Locate the cell with the specified text and output its (X, Y) center coordinate. 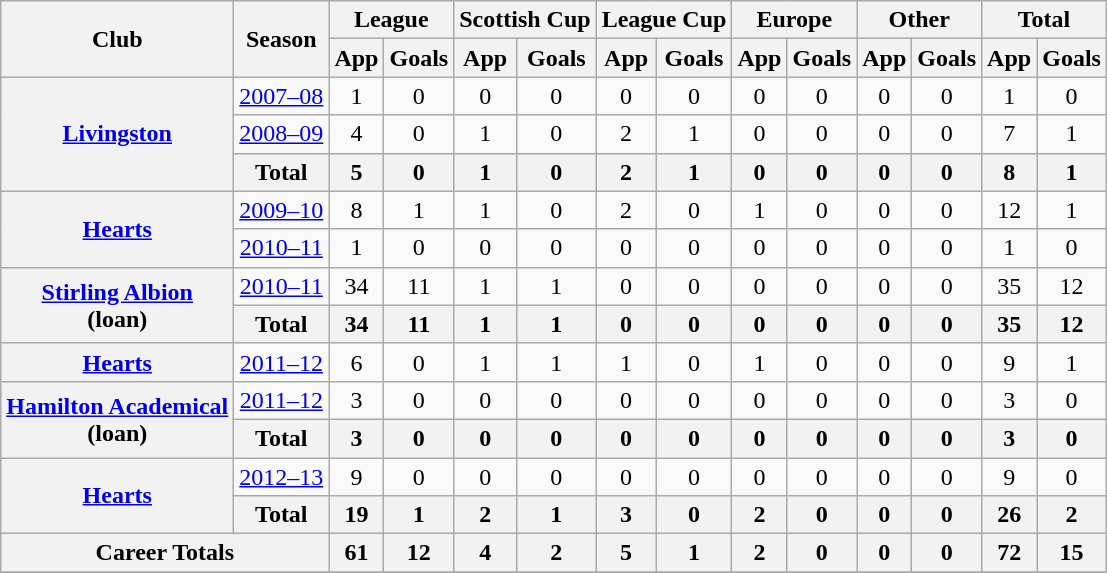
Europe (794, 20)
19 (356, 515)
15 (1072, 553)
7 (1010, 134)
Scottish Cup (525, 20)
Hamilton Academical (loan) (118, 419)
Other (920, 20)
6 (356, 362)
2008–09 (282, 134)
26 (1010, 515)
Club (118, 39)
2009–10 (282, 210)
72 (1010, 553)
Career Totals (165, 553)
2012–13 (282, 477)
2007–08 (282, 96)
League (392, 20)
Season (282, 39)
League Cup (664, 20)
61 (356, 553)
Stirling Albion (loan) (118, 305)
Livingston (118, 134)
